Output the [x, y] coordinate of the center of the cell containing the given text.  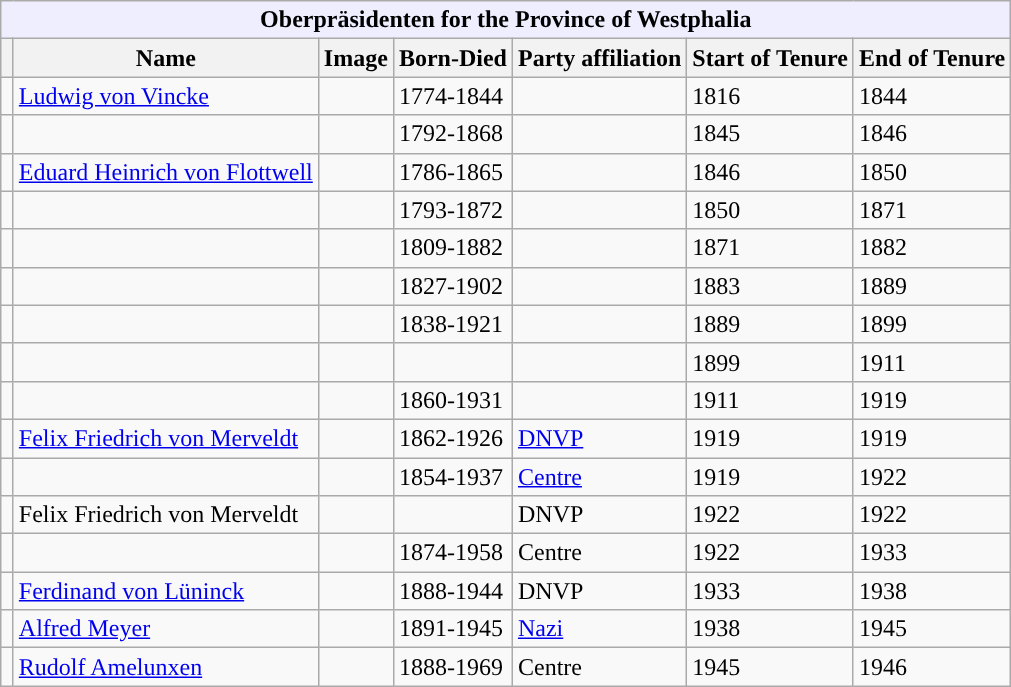
1854-1937 [452, 477]
1883 [770, 286]
Nazi [599, 629]
Eduard Heinrich von Flottwell [166, 172]
Ludwig von Vincke [166, 96]
Born-Died [452, 58]
Rudolf Amelunxen [166, 667]
1786-1865 [452, 172]
1874-1958 [452, 553]
1891-1945 [452, 629]
1862-1926 [452, 438]
End of Tenure [932, 58]
Alfred Meyer [166, 629]
1888-1969 [452, 667]
1838-1921 [452, 324]
Start of Tenure [770, 58]
Ferdinand von Lüninck [166, 591]
1827-1902 [452, 286]
1809-1882 [452, 248]
Name [166, 58]
1844 [932, 96]
1793-1872 [452, 210]
1845 [770, 134]
1816 [770, 96]
1792-1868 [452, 134]
Image [356, 58]
1882 [932, 248]
1774-1844 [452, 96]
1888-1944 [452, 591]
Oberpräsidenten for the Province of Westphalia [506, 20]
1860-1931 [452, 400]
Party affiliation [599, 58]
1946 [932, 667]
